Scan for the cell matching the given text and deliver its [x, y] coordinate at center. 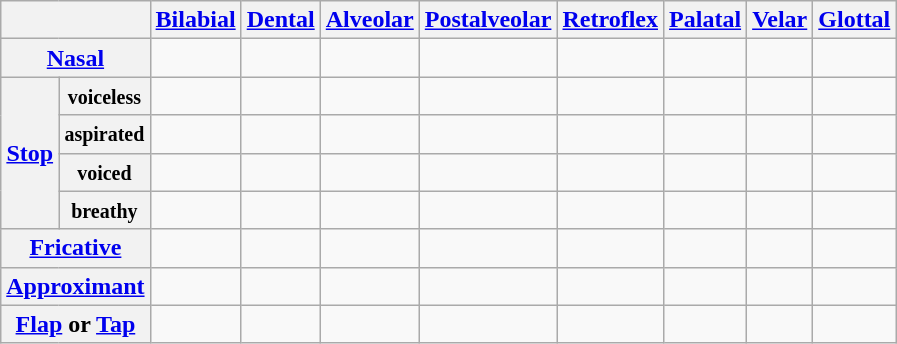
Flap or Tap [76, 324]
breathy [104, 210]
voiceless [104, 96]
Stop [30, 153]
Glottal [854, 20]
Approximant [76, 286]
Retroflex [610, 20]
Postalveolar [488, 20]
Fricative [76, 248]
Velar [780, 20]
Alveolar [370, 20]
Palatal [706, 20]
voiced [104, 172]
Bilabial [196, 20]
aspirated [104, 134]
Dental [280, 20]
Nasal [76, 58]
